Return (X, Y) of the center of cell containing provided text 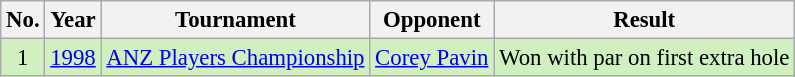
Result (644, 20)
1 (23, 58)
Year (73, 20)
Tournament (236, 20)
Corey Pavin (432, 58)
Opponent (432, 20)
1998 (73, 58)
ANZ Players Championship (236, 58)
Won with par on first extra hole (644, 58)
No. (23, 20)
